Extract the [X, Y] coordinate from the center of the cell holding the provided text.  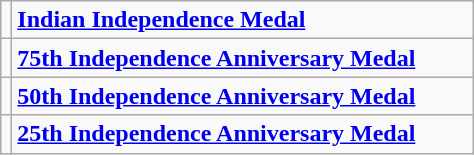
Indian Independence Medal [242, 20]
50th Independence Anniversary Medal [242, 96]
25th Independence Anniversary Medal [242, 134]
75th Independence Anniversary Medal [242, 58]
